Extract the (X, Y) coordinate from the center of the cell holding the provided text.  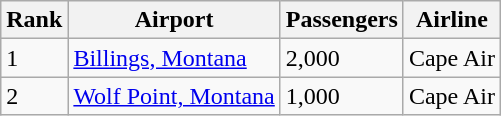
Airport (174, 20)
Wolf Point, Montana (174, 96)
Rank (34, 20)
Passengers (342, 20)
Airline (452, 20)
1,000 (342, 96)
2 (34, 96)
2,000 (342, 58)
Billings, Montana (174, 58)
1 (34, 58)
